For the text-containing cell, return its midpoint in (X, Y) coordinate format. 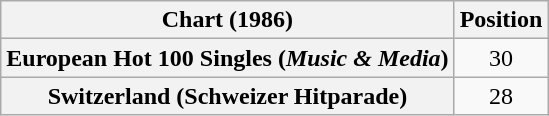
Chart (1986) (228, 20)
30 (501, 58)
Position (501, 20)
28 (501, 96)
European Hot 100 Singles (Music & Media) (228, 58)
Switzerland (Schweizer Hitparade) (228, 96)
